Locate the cell with the specified text and output its [x, y] center coordinate. 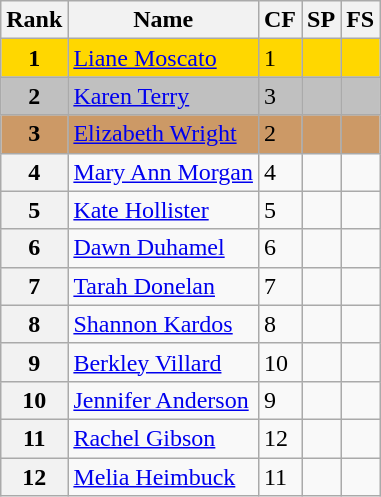
Melia Heimbuck [164, 477]
Kate Hollister [164, 210]
Tarah Donelan [164, 286]
FS [360, 20]
Shannon Kardos [164, 324]
Liane Moscato [164, 58]
Jennifer Anderson [164, 400]
Berkley Villard [164, 362]
Dawn Duhamel [164, 248]
Rank [34, 20]
CF [280, 20]
Name [164, 20]
Mary Ann Morgan [164, 172]
Rachel Gibson [164, 438]
SP [322, 20]
Elizabeth Wright [164, 134]
Karen Terry [164, 96]
